Capture the cell that displays the provided text and extract its [x, y] central coordinate. 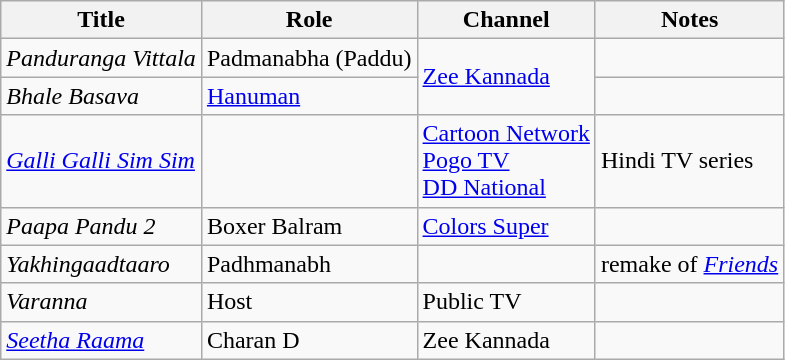
Yakhingaadtaaro [102, 264]
Channel [506, 20]
Host [309, 302]
Galli Galli Sim Sim [102, 161]
Role [309, 20]
Colors Super [506, 226]
Public TV [506, 302]
Padmanabha (Paddu) [309, 58]
Notes [689, 20]
Panduranga Vittala [102, 58]
Paapa Pandu 2 [102, 226]
Hindi TV series [689, 161]
Varanna [102, 302]
Cartoon NetworkPogo TVDD National [506, 161]
Charan D [309, 340]
remake of Friends [689, 264]
Title [102, 20]
Padhmanabh [309, 264]
Seetha Raama [102, 340]
Boxer Balram [309, 226]
Bhale Basava [102, 96]
Hanuman [309, 96]
